Scan for the cell matching the given text and deliver its (x, y) coordinate at center. 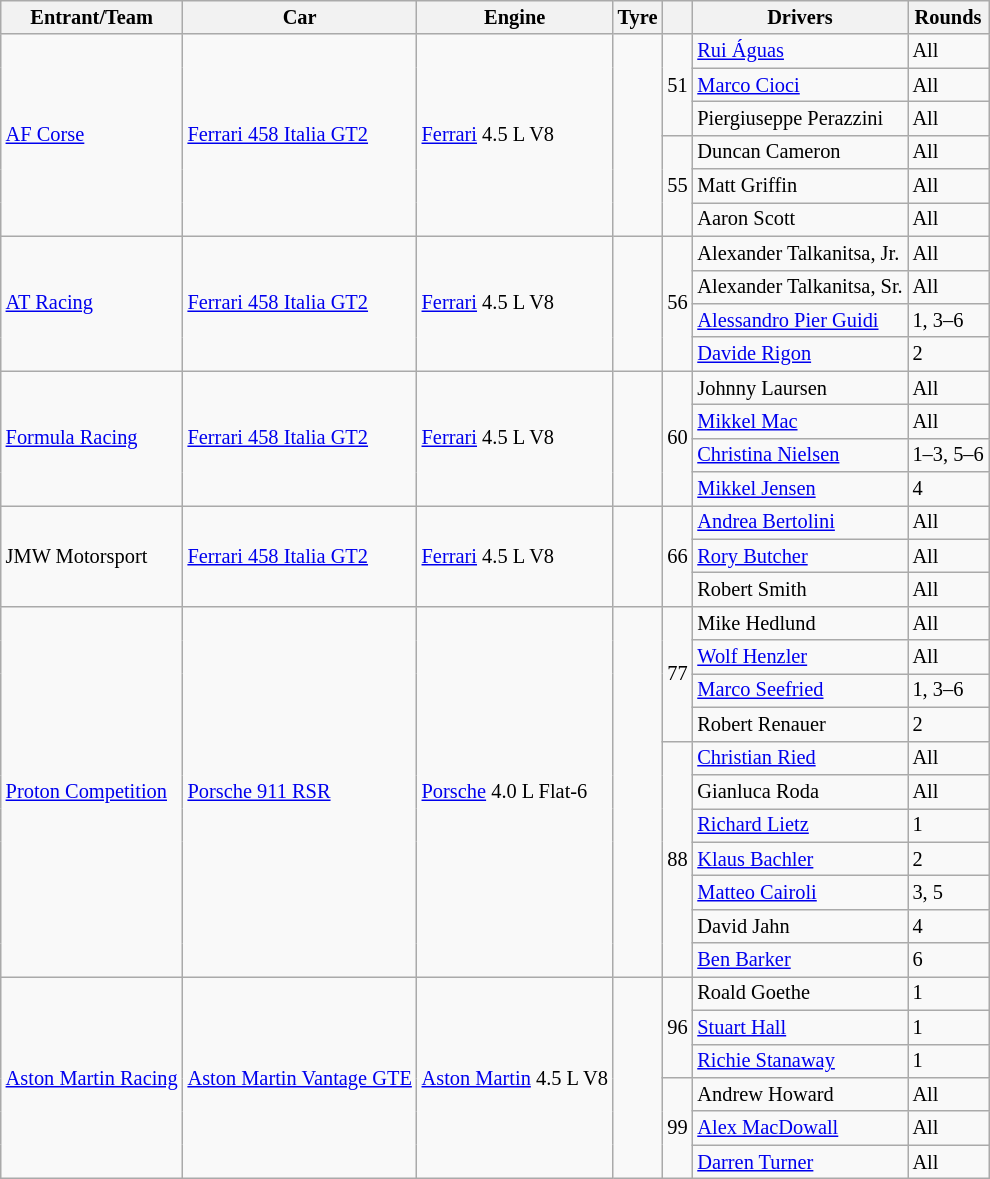
AT Racing (92, 304)
Alessandro Pier Guidi (800, 320)
Proton Competition (92, 791)
Marco Cioci (800, 85)
Aston Martin Vantage GTE (300, 1077)
Entrant/Team (92, 17)
Robert Renauer (800, 724)
56 (677, 304)
Marco Seefried (800, 690)
Rui Águas (800, 51)
99 (677, 1128)
6 (948, 960)
Christian Ried (800, 758)
3, 5 (948, 892)
Mikkel Jensen (800, 489)
Richard Lietz (800, 825)
Engine (515, 17)
Mike Hedlund (800, 623)
Davide Rigon (800, 354)
Alexander Talkanitsa, Sr. (800, 287)
Christina Nielsen (800, 455)
55 (677, 186)
60 (677, 438)
Klaus Bachler (800, 859)
Johnny Laursen (800, 388)
66 (677, 556)
David Jahn (800, 926)
Formula Racing (92, 438)
Alex MacDowall (800, 1128)
Car (300, 17)
Porsche 911 RSR (300, 791)
1–3, 5–6 (948, 455)
Rory Butcher (800, 556)
Stuart Hall (800, 1027)
Mikkel Mac (800, 421)
96 (677, 1026)
Andrew Howard (800, 1094)
Tyre (638, 17)
88 (677, 859)
Aston Martin 4.5 L V8 (515, 1077)
Rounds (948, 17)
Porsche 4.0 L Flat-6 (515, 791)
Ben Barker (800, 960)
JMW Motorsport (92, 556)
Roald Goethe (800, 993)
Richie Stanaway (800, 1061)
Gianluca Roda (800, 791)
51 (677, 84)
Duncan Cameron (800, 152)
Alexander Talkanitsa, Jr. (800, 253)
Aaron Scott (800, 219)
Wolf Henzler (800, 657)
Matteo Cairoli (800, 892)
Andrea Bertolini (800, 522)
Robert Smith (800, 589)
Piergiuseppe Perazzini (800, 118)
AF Corse (92, 135)
Darren Turner (800, 1162)
Aston Martin Racing (92, 1077)
Drivers (800, 17)
77 (677, 674)
Matt Griffin (800, 186)
